Output the (x, y) coordinate of the center of the cell containing the given text.  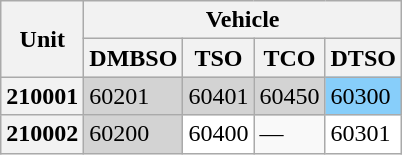
TCO (290, 58)
210002 (42, 134)
60450 (290, 96)
60201 (134, 96)
60200 (134, 134)
60301 (363, 134)
DTSO (363, 58)
60401 (218, 96)
Unit (42, 39)
DMBSO (134, 58)
60300 (363, 96)
TSO (218, 58)
— (290, 134)
60400 (218, 134)
210001 (42, 96)
Vehicle (243, 20)
